Scan for the cell matching the given text and deliver its (X, Y) coordinate at center. 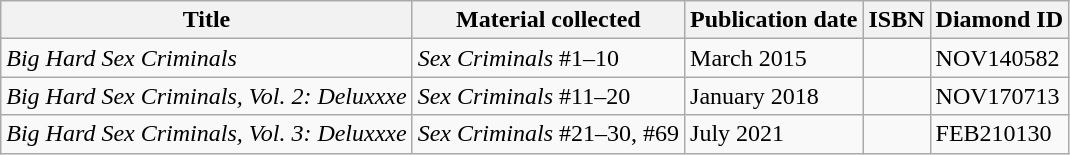
Big Hard Sex Criminals (206, 58)
Diamond ID (999, 20)
ISBN (896, 20)
July 2021 (774, 134)
Publication date (774, 20)
NOV170713 (999, 96)
Sex Criminals #11–20 (548, 96)
March 2015 (774, 58)
Material collected (548, 20)
Sex Criminals #21–30, #69 (548, 134)
Sex Criminals #1–10 (548, 58)
NOV140582 (999, 58)
Big Hard Sex Criminals, Vol. 3: Deluxxxe (206, 134)
FEB210130 (999, 134)
Big Hard Sex Criminals, Vol. 2: Deluxxxe (206, 96)
January 2018 (774, 96)
Title (206, 20)
